Capture the cell that displays the provided text and extract its [x, y] central coordinate. 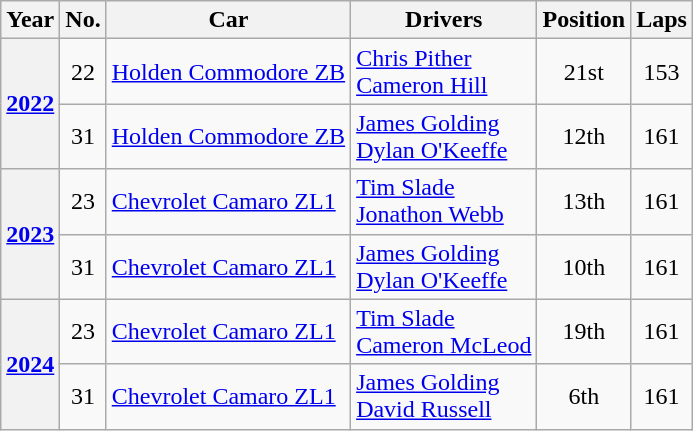
James Golding David Russell [444, 396]
13th [584, 202]
Chris Pither Cameron Hill [444, 72]
2024 [30, 364]
Laps [662, 20]
Drivers [444, 20]
19th [584, 332]
2023 [30, 234]
No. [83, 20]
153 [662, 72]
10th [584, 266]
Car [228, 20]
22 [83, 72]
2022 [30, 104]
6th [584, 396]
21st [584, 72]
Position [584, 20]
Tim Slade Jonathon Webb [444, 202]
12th [584, 136]
Year [30, 20]
Tim Slade Cameron McLeod [444, 332]
